Return the [X, Y] coordinate for the center point of the cell that contains the specified text.  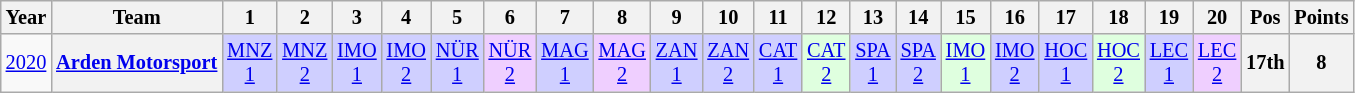
4 [406, 17]
MAG2 [622, 63]
3 [356, 17]
17th [1265, 63]
MNZ2 [304, 63]
7 [564, 17]
LEC2 [1217, 63]
Year [26, 17]
19 [1169, 17]
2020 [26, 63]
6 [510, 17]
MAG1 [564, 63]
LEC1 [1169, 63]
14 [918, 17]
HOC2 [1118, 63]
2 [304, 17]
HOC1 [1066, 63]
Arden Motorsport [136, 63]
SPA2 [918, 63]
NÜR2 [510, 63]
Points [1321, 17]
SPA1 [872, 63]
MNZ1 [250, 63]
12 [826, 17]
18 [1118, 17]
1 [250, 17]
16 [1014, 17]
CAT2 [826, 63]
Team [136, 17]
10 [728, 17]
11 [778, 17]
5 [458, 17]
Pos [1265, 17]
ZAN2 [728, 63]
17 [1066, 17]
13 [872, 17]
9 [677, 17]
NÜR1 [458, 63]
15 [966, 17]
ZAN1 [677, 63]
20 [1217, 17]
CAT1 [778, 63]
